Output the [X, Y] coordinate of the center of the cell containing the given text.  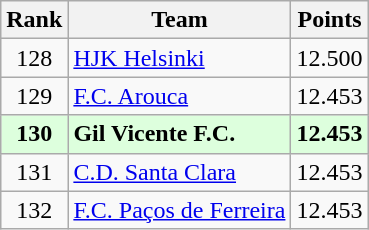
129 [34, 96]
Rank [34, 20]
128 [34, 58]
Points [330, 20]
Gil Vicente F.C. [180, 134]
12.500 [330, 58]
HJK Helsinki [180, 58]
131 [34, 172]
130 [34, 134]
F.C. Paços de Ferreira [180, 210]
Team [180, 20]
C.D. Santa Clara [180, 172]
132 [34, 210]
F.C. Arouca [180, 96]
